Pinpoint the cell where the given text exists, returning its [x, y] midpoint coordinate. 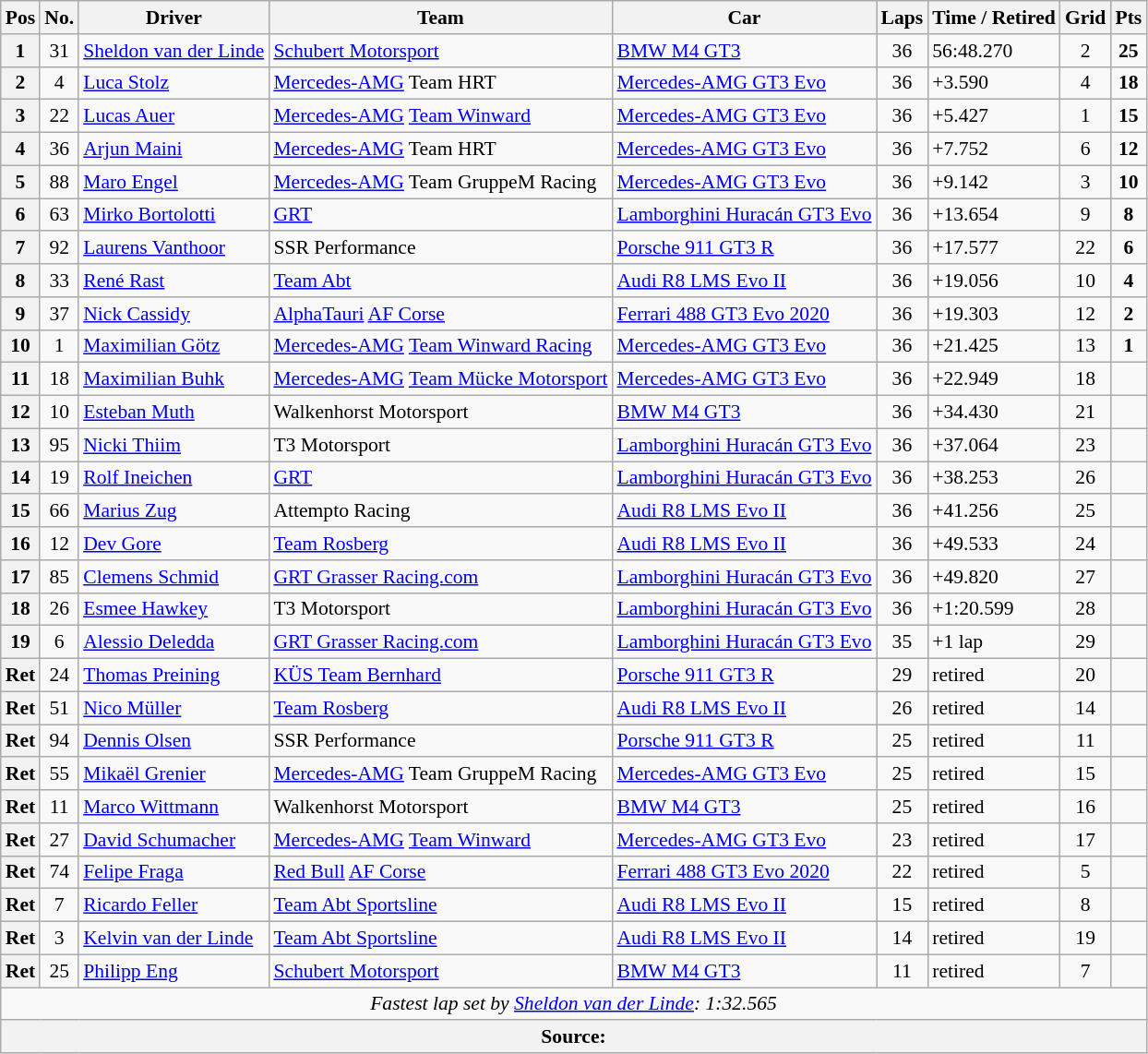
74 [59, 872]
Maximilian Götz [173, 346]
+9.142 [994, 182]
Mercedes-AMG Team Winward Racing [440, 346]
+22.949 [994, 379]
Clemens Schmid [173, 577]
Philipp Eng [173, 971]
+13.654 [994, 215]
Car [744, 18]
Luca Stolz [173, 83]
Mercedes-AMG Team Mücke Motorsport [440, 379]
Marco Wittmann [173, 807]
94 [59, 741]
Fastest lap set by Sheldon van der Linde: 1:32.565 [574, 1004]
+7.752 [994, 150]
Maximilian Buhk [173, 379]
Thomas Preining [173, 676]
Attempto Racing [440, 511]
+1:20.599 [994, 609]
+37.064 [994, 445]
Ricardo Feller [173, 905]
Marius Zug [173, 511]
Dev Gore [173, 544]
92 [59, 248]
+19.303 [994, 314]
88 [59, 182]
21 [1085, 413]
Felipe Fraga [173, 872]
Team Abt [440, 281]
Rolf Ineichen [173, 478]
Dennis Olsen [173, 741]
Mikaël Grenier [173, 774]
Team [440, 18]
Esteban Muth [173, 413]
Laurens Vanthoor [173, 248]
37 [59, 314]
Nico Müller [173, 708]
Pos [20, 18]
Source: [574, 1037]
20 [1085, 676]
66 [59, 511]
+3.590 [994, 83]
+5.427 [994, 116]
Sheldon van der Linde [173, 51]
33 [59, 281]
David Schumacher [173, 840]
KÜS Team Bernhard [440, 676]
28 [1085, 609]
31 [59, 51]
Grid [1085, 18]
Kelvin van der Linde [173, 939]
Mirko Bortolotti [173, 215]
No. [59, 18]
Red Bull AF Corse [440, 872]
+41.256 [994, 511]
+19.056 [994, 281]
+49.533 [994, 544]
+1 lap [994, 642]
+17.577 [994, 248]
+49.820 [994, 577]
René Rast [173, 281]
63 [59, 215]
Nick Cassidy [173, 314]
AlphaTauri AF Corse [440, 314]
Pts [1128, 18]
Arjun Maini [173, 150]
Time / Retired [994, 18]
Laps [903, 18]
Maro Engel [173, 182]
Esmee Hawkey [173, 609]
Nicki Thiim [173, 445]
95 [59, 445]
+21.425 [994, 346]
Lucas Auer [173, 116]
55 [59, 774]
85 [59, 577]
51 [59, 708]
35 [903, 642]
+34.430 [994, 413]
56:48.270 [994, 51]
+38.253 [994, 478]
Alessio Deledda [173, 642]
Driver [173, 18]
